Provide the [X, Y] coordinate of the cell's center where the given text is located.  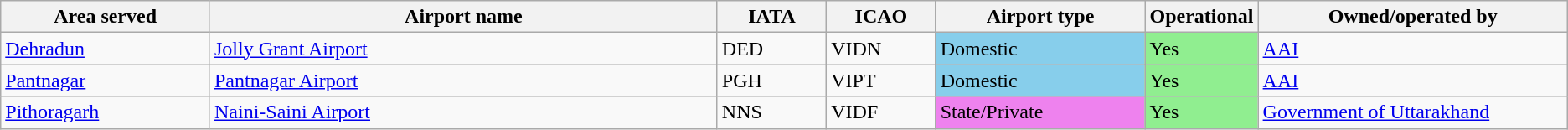
VIPT [881, 81]
Naini-Saini Airport [463, 112]
Pantnagar Airport [463, 81]
Pithoragarh [106, 112]
Jolly Grant Airport [463, 49]
VIDN [881, 49]
IATA [771, 17]
DED [771, 49]
VIDF [881, 112]
Dehradun [106, 49]
Owned/operated by [1412, 17]
ICAO [881, 17]
NNS [771, 112]
Pantnagar [106, 81]
State/Private [1040, 112]
Airport name [463, 17]
Airport type [1040, 17]
Area served [106, 17]
PGH [771, 81]
Government of Uttarakhand [1412, 112]
Operational [1201, 17]
